Extract the (X, Y) coordinate from the center of the cell holding the provided text.  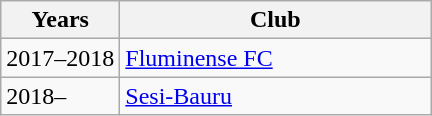
2017–2018 (60, 58)
Sesi-Bauru (276, 96)
Fluminense FC (276, 58)
Years (60, 20)
2018– (60, 96)
Club (276, 20)
